Return [X, Y] of the center of cell containing provided text 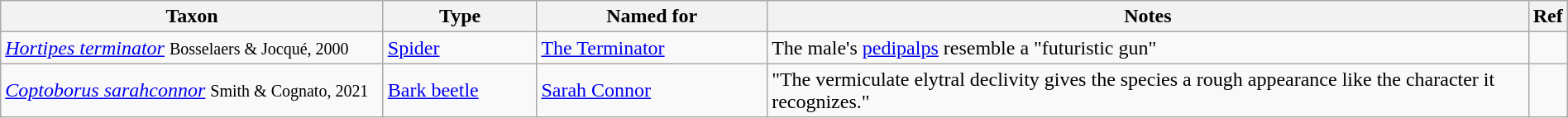
Taxon [192, 17]
Spider [460, 48]
The Terminator [652, 48]
Notes [1148, 17]
Bark beetle [460, 91]
Type [460, 17]
"The vermiculate elytral declivity gives the species a rough appearance like the character it recognizes." [1148, 91]
Coptoborus sarahconnor Smith & Cognato, 2021 [192, 91]
Sarah Connor [652, 91]
Hortipes terminator Bosselaers & Jocqué, 2000 [192, 48]
The male's pedipalps resemble a "futuristic gun" [1148, 48]
Ref [1548, 17]
Named for [652, 17]
